Find where the given text appears and provide that cell's center as (x, y) coordinate. 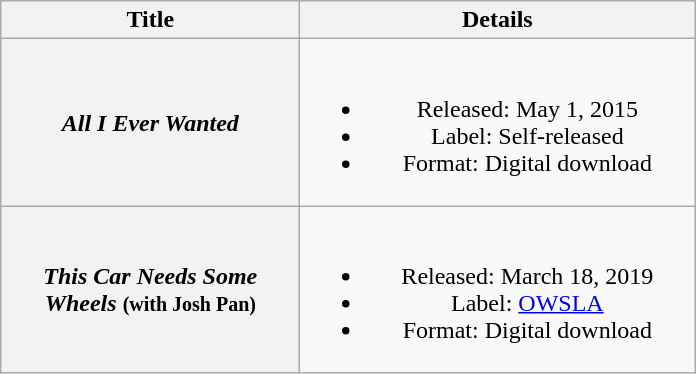
This Car Needs Some Wheels (with Josh Pan) (150, 290)
Released: March 18, 2019Label: OWSLAFormat: Digital download (498, 290)
Released: May 1, 2015Label: Self-releasedFormat: Digital download (498, 122)
All I Ever Wanted (150, 122)
Details (498, 20)
Title (150, 20)
